Extract the [X, Y] coordinate from the center of the cell holding the provided text.  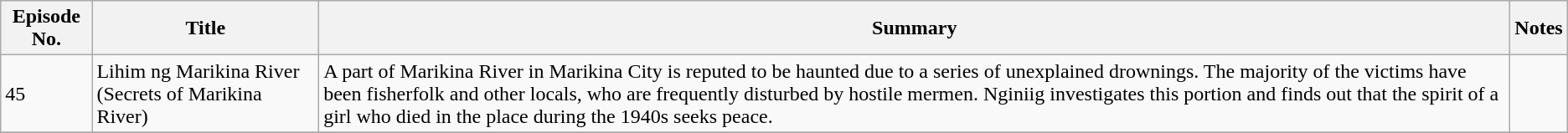
Episode No. [47, 28]
45 [47, 94]
Notes [1539, 28]
Title [206, 28]
Summary [915, 28]
Lihim ng Marikina River (Secrets of Marikina River) [206, 94]
